Find where the given text appears and provide that cell's center as (X, Y) coordinate. 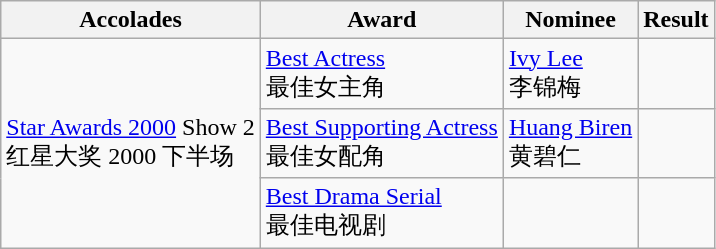
Best Actress 最佳女主角 (382, 74)
Award (382, 20)
Result (676, 20)
Best Drama Serial 最佳电视剧 (382, 213)
Nominee (570, 20)
Huang Biren 黄碧仁 (570, 143)
Ivy Lee 李锦梅 (570, 74)
Accolades (131, 20)
Star Awards 2000 Show 2 红星大奖 2000 下半场 (131, 144)
Best Supporting Actress 最佳女配角 (382, 143)
